Return (x, y) of the center of cell containing provided text 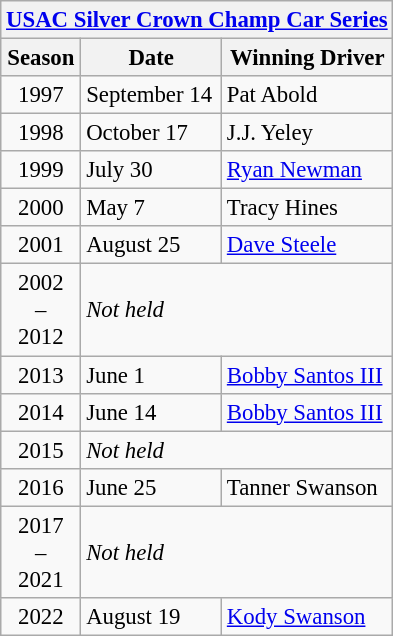
USAC Silver Crown Champ Car Series (197, 20)
August 19 (152, 617)
August 25 (152, 245)
July 30 (152, 170)
September 14 (152, 95)
2017–2021 (41, 552)
2013 (41, 375)
Tracy Hines (308, 208)
Kody Swanson (308, 617)
June 14 (152, 412)
Dave Steele (308, 245)
2022 (41, 617)
2014 (41, 412)
J.J. Yeley (308, 133)
October 17 (152, 133)
June 25 (152, 487)
Date (152, 58)
2002–2012 (41, 310)
1998 (41, 133)
June 1 (152, 375)
1999 (41, 170)
2000 (41, 208)
Ryan Newman (308, 170)
Tanner Swanson (308, 487)
Season (41, 58)
Winning Driver (308, 58)
May 7 (152, 208)
1997 (41, 95)
2001 (41, 245)
2015 (41, 450)
2016 (41, 487)
Pat Abold (308, 95)
